Determine the [x, y] coordinate at the center of the cell enclosing the given text.  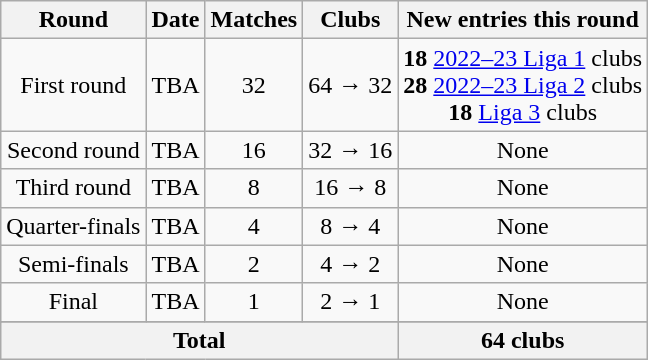
Semi-finals [74, 264]
64 → 32 [350, 85]
Third round [74, 188]
Final [74, 302]
16 → 8 [350, 188]
18 2022–23 Liga 1 clubs 28 2022–23 Liga 2 clubs 18 Liga 3 clubs [523, 85]
Round [74, 20]
First round [74, 85]
1 [254, 302]
64 clubs [523, 340]
4 [254, 226]
Date [176, 20]
Matches [254, 20]
2 → 1 [350, 302]
32 [254, 85]
Total [200, 340]
Second round [74, 150]
8 → 4 [350, 226]
Clubs [350, 20]
2 [254, 264]
16 [254, 150]
New entries this round [523, 20]
4 → 2 [350, 264]
Quarter-finals [74, 226]
8 [254, 188]
32 → 16 [350, 150]
